Determine the (x, y) coordinate at the center of the cell enclosing the given text.  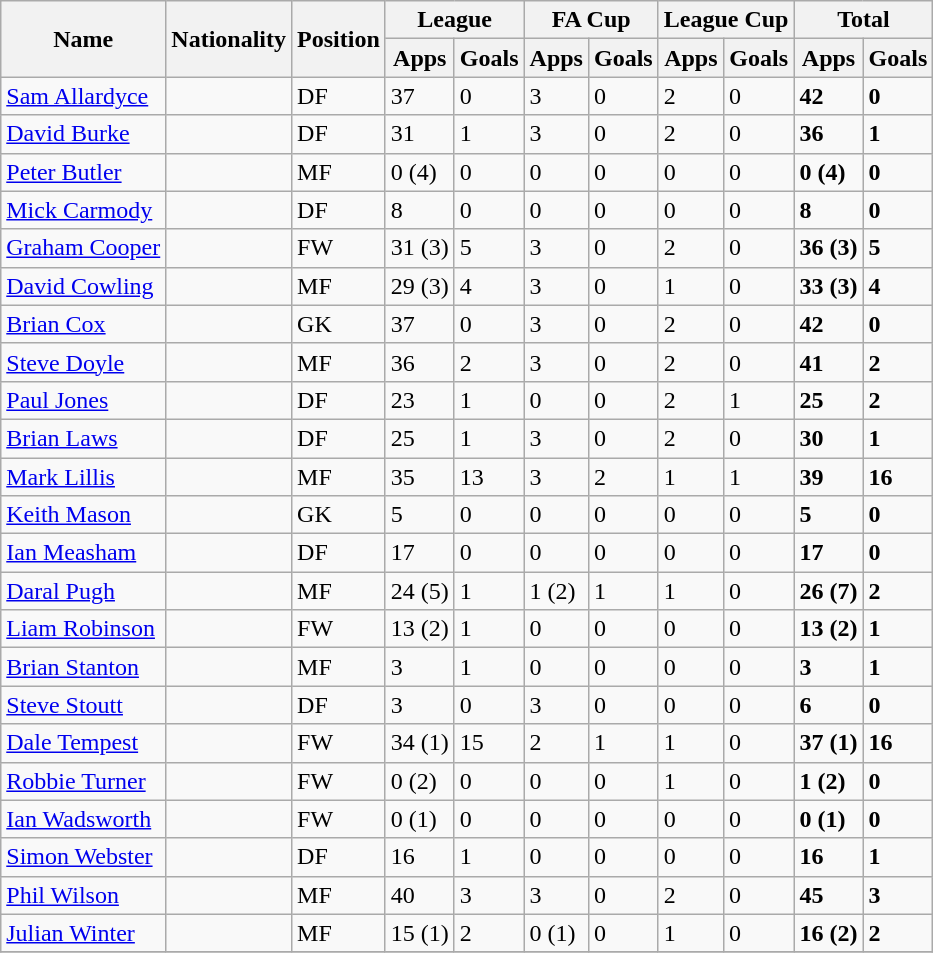
David Burke (84, 134)
Mick Carmody (84, 210)
33 (3) (828, 286)
Sam Allardyce (84, 96)
41 (828, 362)
Brian Laws (84, 438)
6 (828, 705)
29 (3) (420, 286)
Total (864, 20)
35 (420, 477)
FA Cup (591, 20)
16 (2) (828, 933)
Peter Butler (84, 172)
Daral Pugh (84, 591)
David Cowling (84, 286)
40 (420, 895)
24 (5) (420, 591)
Paul Jones (84, 400)
15 (489, 743)
League Cup (726, 20)
15 (1) (420, 933)
Ian Wadsworth (84, 819)
31 (420, 134)
Mark Lillis (84, 477)
26 (7) (828, 591)
34 (1) (420, 743)
Steve Stoutt (84, 705)
31 (3) (420, 248)
39 (828, 477)
Liam Robinson (84, 629)
Julian Winter (84, 933)
Steve Doyle (84, 362)
Nationality (229, 39)
0 (2) (420, 781)
Simon Webster (84, 857)
Graham Cooper (84, 248)
Brian Cox (84, 324)
Keith Mason (84, 515)
36 (3) (828, 248)
37 (1) (828, 743)
23 (420, 400)
Ian Measham (84, 553)
Dale Tempest (84, 743)
30 (828, 438)
Phil Wilson (84, 895)
13 (489, 477)
Position (339, 39)
Robbie Turner (84, 781)
League (454, 20)
Brian Stanton (84, 667)
45 (828, 895)
Name (84, 39)
